For the text-containing cell, return its midpoint in (x, y) coordinate format. 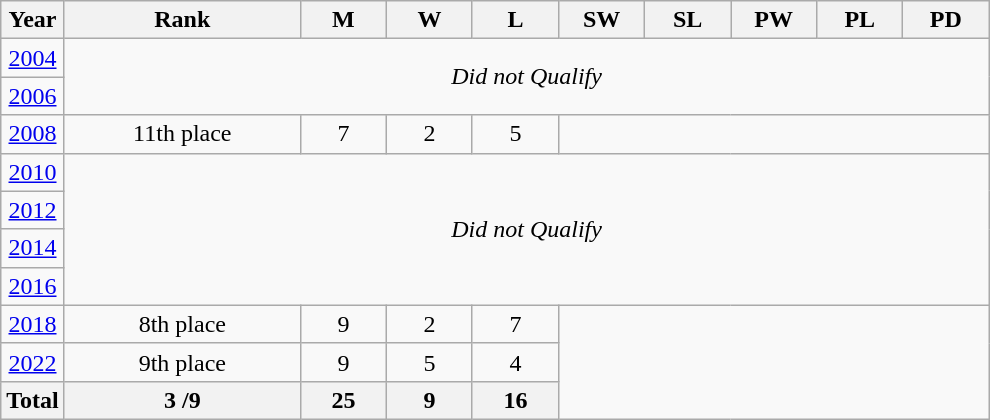
SL (688, 20)
2004 (33, 58)
9th place (182, 362)
PD (946, 20)
8th place (182, 324)
Rank (182, 20)
PW (774, 20)
2008 (33, 134)
11th place (182, 134)
2010 (33, 172)
PL (860, 20)
M (343, 20)
3 /9 (182, 400)
W (429, 20)
25 (343, 400)
4 (515, 362)
Year (33, 20)
2022 (33, 362)
2018 (33, 324)
2014 (33, 248)
SW (602, 20)
2012 (33, 210)
L (515, 20)
Total (33, 400)
2016 (33, 286)
2006 (33, 96)
16 (515, 400)
